For the text-containing cell, return its midpoint in (X, Y) coordinate format. 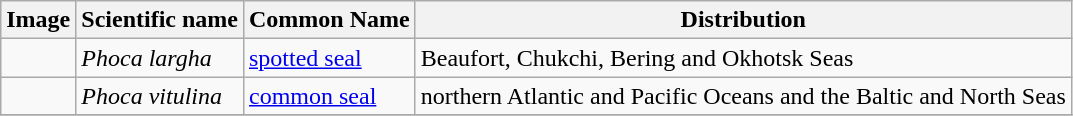
common seal (329, 96)
northern Atlantic and Pacific Oceans and the Baltic and North Seas (743, 96)
Common Name (329, 20)
Beaufort, Chukchi, Bering and Okhotsk Seas (743, 58)
Phoca largha (160, 58)
Phoca vitulina (160, 96)
Scientific name (160, 20)
spotted seal (329, 58)
Distribution (743, 20)
Image (38, 20)
